Return [x, y] of the center of cell containing provided text 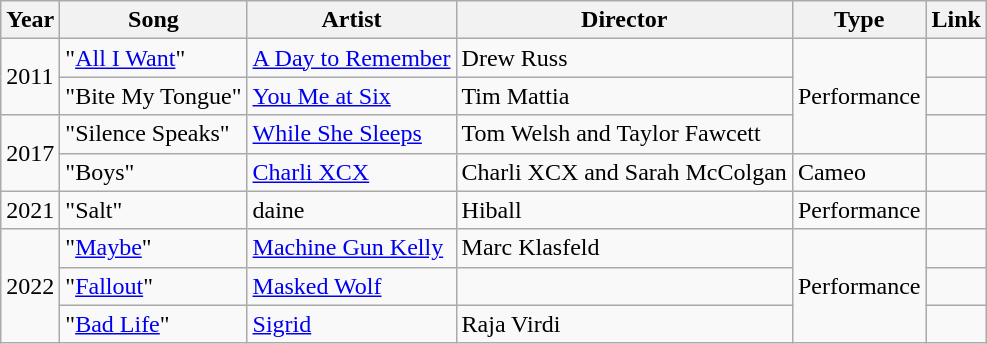
"All I Want" [154, 58]
Director [624, 20]
You Me at Six [352, 96]
Link [956, 20]
Cameo [859, 172]
daine [352, 210]
"Silence Speaks" [154, 134]
Hiball [624, 210]
Type [859, 20]
Machine Gun Kelly [352, 248]
While She Sleeps [352, 134]
Marc Klasfeld [624, 248]
"Salt" [154, 210]
2022 [30, 286]
Tom Welsh and Taylor Fawcett [624, 134]
Sigrid [352, 324]
Charli XCX [352, 172]
Drew Russ [624, 58]
Artist [352, 20]
Tim Mattia [624, 96]
Raja Virdi [624, 324]
Masked Wolf [352, 286]
2017 [30, 153]
"Bite My Tongue" [154, 96]
"Maybe" [154, 248]
"Fallout" [154, 286]
2021 [30, 210]
Song [154, 20]
"Bad Life" [154, 324]
2011 [30, 77]
A Day to Remember [352, 58]
Charli XCX and Sarah McColgan [624, 172]
"Boys" [154, 172]
Year [30, 20]
